Pinpoint the cell where the given text exists, returning its (x, y) midpoint coordinate. 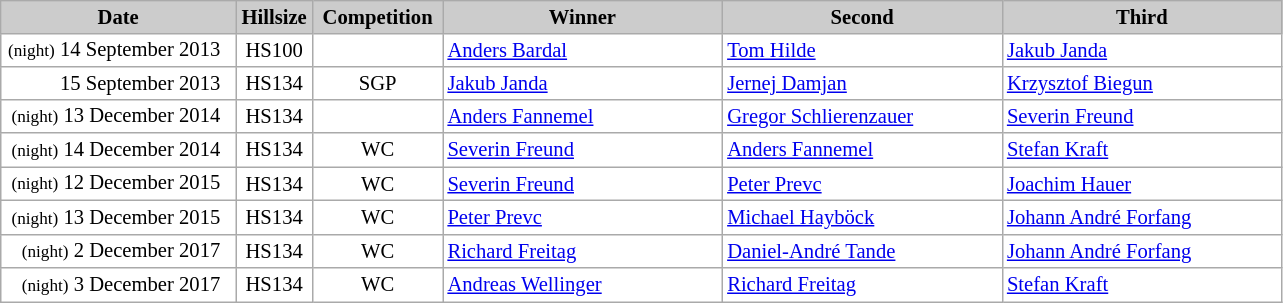
15 September 2013 (118, 82)
Hillsize (274, 16)
Joachim Hauer (1142, 183)
Daniel-André Tande (862, 251)
Gregor Schlierenzauer (862, 116)
Michael Hayböck (862, 217)
Jernej Damjan (862, 82)
(night) 13 December 2015 (118, 217)
Anders Bardal (582, 50)
SGP (378, 82)
(night) 13 December 2014 (118, 116)
(night) 3 December 2017 (118, 285)
Competition (378, 16)
Second (862, 16)
(night) 2 December 2017 (118, 251)
Date (118, 16)
(night) 12 December 2015 (118, 183)
(night) 14 September 2013 (118, 50)
Andreas Wellinger (582, 285)
(night) 14 December 2014 (118, 149)
HS100 (274, 50)
Tom Hilde (862, 50)
Winner (582, 16)
Krzysztof Biegun (1142, 82)
Third (1142, 16)
